Find where the given text appears and provide that cell's center as [X, Y] coordinate. 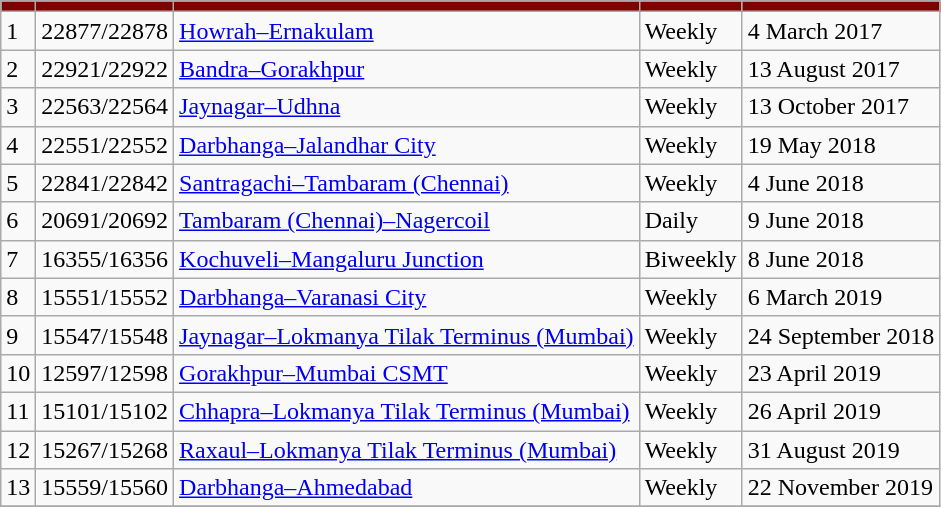
Santragachi–Tambaram (Chennai) [407, 183]
Biweekly [690, 259]
6 March 2019 [841, 297]
16355/16356 [105, 259]
Raxaul–Lokmanya Tilak Terminus (Mumbai) [407, 449]
Darbhanga–Varanasi City [407, 297]
15551/15552 [105, 297]
20691/20692 [105, 221]
13 August 2017 [841, 69]
8 June 2018 [841, 259]
15267/15268 [105, 449]
Jaynagar–Lokmanya Tilak Terminus (Mumbai) [407, 335]
Darbhanga–Ahmedabad [407, 488]
10 [18, 373]
22 November 2019 [841, 488]
Chhapra–Lokmanya Tilak Terminus (Mumbai) [407, 411]
13 October 2017 [841, 107]
22921/22922 [105, 69]
19 May 2018 [841, 145]
23 April 2019 [841, 373]
13 [18, 488]
Jaynagar–Udhna [407, 107]
7 [18, 259]
Darbhanga–Jalandhar City [407, 145]
24 September 2018 [841, 335]
22551/22552 [105, 145]
22563/22564 [105, 107]
22877/22878 [105, 31]
3 [18, 107]
9 [18, 335]
22841/22842 [105, 183]
5 [18, 183]
1 [18, 31]
26 April 2019 [841, 411]
Kochuveli–Mangaluru Junction [407, 259]
31 August 2019 [841, 449]
Gorakhpur–Mumbai CSMT [407, 373]
Bandra–Gorakhpur [407, 69]
8 [18, 297]
12597/12598 [105, 373]
Howrah–Ernakulam [407, 31]
9 June 2018 [841, 221]
2 [18, 69]
12 [18, 449]
4 March 2017 [841, 31]
Daily [690, 221]
Tambaram (Chennai)–Nagercoil [407, 221]
6 [18, 221]
15547/15548 [105, 335]
4 [18, 145]
11 [18, 411]
15101/15102 [105, 411]
4 June 2018 [841, 183]
15559/15560 [105, 488]
